Extract the (X, Y) coordinate from the center of the cell holding the provided text.  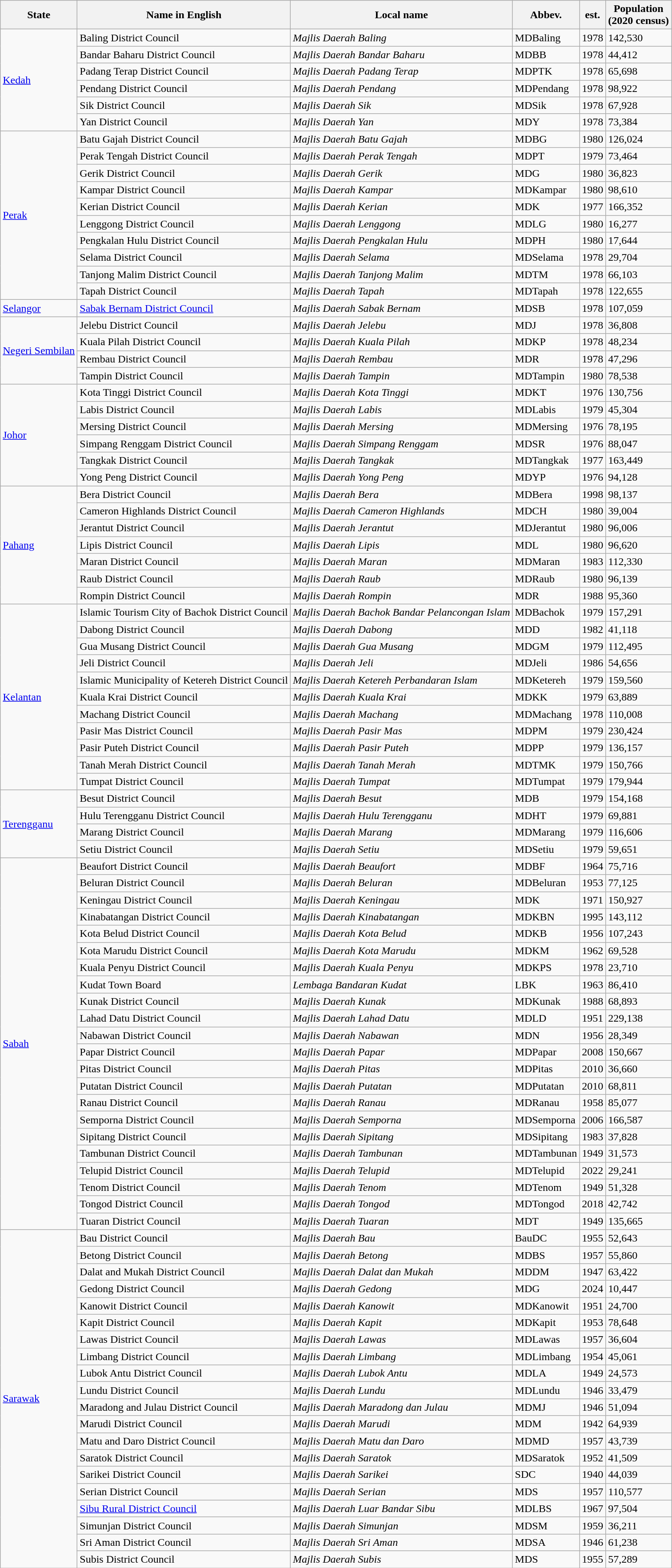
78,538 (639, 376)
98,922 (639, 88)
MDPTK (546, 72)
Nabawan District Council (184, 1035)
Marudi District Council (184, 1424)
107,059 (639, 308)
Lubok Antu District Council (184, 1373)
36,211 (639, 1525)
est. (593, 15)
MDBS (546, 1255)
150,667 (639, 1052)
Kuala Penyu District Council (184, 967)
Majlis Daerah Lahad Datu (401, 1018)
1964 (593, 866)
MDBaling (546, 38)
MDKetereh (546, 680)
Kapit District Council (184, 1323)
112,495 (639, 646)
73,384 (639, 122)
23,710 (639, 967)
Majlis Daerah Pasir Puteh (401, 748)
69,881 (639, 816)
Majlis Daerah Pitas (401, 1069)
MDM (546, 1424)
Lawas District Council (184, 1340)
Tambunan District Council (184, 1154)
MDTangkak (546, 460)
Majlis Daerah Tampin (401, 376)
Majlis Daerah Tuaran (401, 1221)
MDSemporna (546, 1120)
Maran District Council (184, 562)
Gerik District Council (184, 173)
Majlis Daerah Tumpat (401, 782)
Papar District Council (184, 1052)
MDJeli (546, 663)
Bau District Council (184, 1238)
88,047 (639, 443)
Majlis Daerah Simpang Renggam (401, 443)
Local name (401, 15)
Majlis Daerah Tongod (401, 1204)
MDKapit (546, 1323)
41,118 (639, 629)
MDPutatan (546, 1086)
Kanowit District Council (184, 1305)
Semporna District Council (184, 1120)
55,860 (639, 1255)
Majlis Daerah Limbang (401, 1357)
37,828 (639, 1137)
Majlis Daerah Labis (401, 410)
36,808 (639, 325)
94,128 (639, 477)
75,716 (639, 866)
Majlis Daerah Kinabatangan (401, 917)
Majlis Daerah Betong (401, 1255)
MDSB (546, 308)
Machang District Council (184, 714)
63,889 (639, 697)
1986 (593, 663)
MDPapar (546, 1052)
MDY (546, 122)
MDSR (546, 443)
150,766 (639, 764)
229,138 (639, 1018)
MDB (546, 799)
Lundu District Council (184, 1390)
Kerian District Council (184, 207)
150,927 (639, 900)
Tongod District Council (184, 1204)
MDSipitang (546, 1137)
State (39, 15)
Majlis Daerah Serian (401, 1492)
86,410 (639, 984)
17,644 (639, 241)
42,742 (639, 1204)
Marang District Council (184, 832)
135,665 (639, 1221)
68,811 (639, 1086)
Majlis Daerah Sri Aman (401, 1542)
MDTenom (546, 1187)
MDKanowit (546, 1305)
MDL (546, 545)
Majlis Daerah Pasir Mas (401, 731)
MDJerantut (546, 528)
1940 (593, 1475)
Padang Terap District Council (184, 72)
Majlis Daerah Kapit (401, 1323)
Johor (39, 435)
Majlis Daerah Pendang (401, 88)
Majlis Daerah Maran (401, 562)
24,700 (639, 1305)
98,137 (639, 494)
MDPM (546, 731)
Majlis Daerah Lubok Antu (401, 1373)
MDBachok (546, 613)
Majlis Daerah Bandar Baharu (401, 55)
MDMachang (546, 714)
36,823 (639, 173)
95,360 (639, 596)
Mersing District Council (184, 426)
MDMJ (546, 1407)
Majlis Daerah Kerian (401, 207)
Kinabatangan District Council (184, 917)
Tuaran District Council (184, 1221)
Majlis Daerah Setiu (401, 849)
Gua Musang District Council (184, 646)
MDKK (546, 697)
Dalat and Mukah District Council (184, 1272)
Pitas District Council (184, 1069)
33,479 (639, 1390)
MDKM (546, 951)
Majlis Daerah Subis (401, 1559)
Islamic Municipality of Ketereh District Council (184, 680)
73,464 (639, 156)
Majlis Daerah Batu Gajah (401, 139)
Lenggong District Council (184, 223)
Majlis Daerah Papar (401, 1052)
Majlis Daerah Kota Belud (401, 934)
MDLBS (546, 1508)
Kunak District Council (184, 1001)
MDTelupid (546, 1170)
Majlis Daerah Padang Terap (401, 72)
Majlis Daerah Jeli (401, 663)
MDTongod (546, 1204)
Majlis Daerah Ranau (401, 1103)
Beaufort District Council (184, 866)
16,277 (639, 223)
29,704 (639, 258)
Majlis Daerah Telupid (401, 1170)
Majlis Daerah Saratok (401, 1458)
Majlis Daerah Tenom (401, 1187)
45,304 (639, 410)
Kampar District Council (184, 190)
Bandar Baharu District Council (184, 55)
MDLabis (546, 410)
Majlis Daerah Raub (401, 579)
Gedong District Council (184, 1289)
1959 (593, 1525)
MDBeluran (546, 883)
2022 (593, 1170)
MDLimbang (546, 1357)
1952 (593, 1458)
MDTM (546, 275)
54,656 (639, 663)
Yong Peng District Council (184, 477)
47,296 (639, 359)
28,349 (639, 1035)
MDCH (546, 511)
Majlis Daerah Lenggong (401, 223)
MDLD (546, 1018)
MDBera (546, 494)
41,509 (639, 1458)
MDKunak (546, 1001)
Majlis Daerah Sipitang (401, 1137)
MDPP (546, 748)
Kuala Pilah District Council (184, 342)
116,606 (639, 832)
44,412 (639, 55)
Kudat Town Board (184, 984)
1971 (593, 900)
143,112 (639, 917)
MDLawas (546, 1340)
44,039 (639, 1475)
51,328 (639, 1187)
MDLA (546, 1373)
96,139 (639, 579)
MDMersing (546, 426)
MDMaran (546, 562)
Hulu Terengganu District Council (184, 816)
MDSik (546, 105)
Ranau District Council (184, 1103)
MDRanau (546, 1103)
MDBF (546, 866)
1962 (593, 951)
MDPitas (546, 1069)
96,006 (639, 528)
MDRaub (546, 579)
Serian District Council (184, 1492)
142,530 (639, 38)
Majlis Daerah Tanjong Malim (401, 275)
Saratok District Council (184, 1458)
154,168 (639, 799)
Lembaga Bandaran Kudat (401, 984)
51,094 (639, 1407)
Besut District Council (184, 799)
Majlis Daerah Nabawan (401, 1035)
Majlis Daerah Kunak (401, 1001)
Perak (39, 215)
Dabong District Council (184, 629)
Majlis Daerah Dalat dan Mukah (401, 1272)
Majlis Daerah Maradong dan Julau (401, 1407)
2024 (593, 1289)
Majlis Daerah Putatan (401, 1086)
Tanah Merah District Council (184, 764)
MDKPS (546, 967)
Majlis Daerah Kanowit (401, 1305)
MDPH (546, 241)
48,234 (639, 342)
Majlis Daerah Beaufort (401, 866)
Betong District Council (184, 1255)
MDTumpat (546, 782)
10,447 (639, 1289)
Telupid District Council (184, 1170)
Majlis Daerah Luar Bandar Sibu (401, 1508)
Kelantan (39, 697)
Pengkalan Hulu District Council (184, 241)
Setiu District Council (184, 849)
Keningau District Council (184, 900)
Sarikei District Council (184, 1475)
59,651 (639, 849)
157,291 (639, 613)
Majlis Daerah Lawas (401, 1340)
Yan District Council (184, 122)
Sarawak (39, 1398)
MDTampin (546, 376)
Tangkak District Council (184, 460)
MDKB (546, 934)
Negeri Sembilan (39, 350)
Tumpat District Council (184, 782)
43,739 (639, 1441)
Kota Belud District Council (184, 934)
Majlis Daerah Kuala Penyu (401, 967)
Jerantut District Council (184, 528)
Pasir Puteh District Council (184, 748)
MDKBN (546, 917)
112,330 (639, 562)
Majlis Daerah Pengkalan Hulu (401, 241)
MDBG (546, 139)
Majlis Daerah Lipis (401, 545)
Sibu Rural District Council (184, 1508)
130,756 (639, 393)
Majlis Daerah Sarikei (401, 1475)
Majlis Daerah Jelebu (401, 325)
122,655 (639, 291)
96,620 (639, 545)
MDDM (546, 1272)
MDMD (546, 1441)
Majlis Daerah Sabak Bernam (401, 308)
MDLundu (546, 1390)
Terengganu (39, 824)
98,610 (639, 190)
Baling District Council (184, 38)
Majlis Daerah Cameron Highlands (401, 511)
Selama District Council (184, 258)
1954 (593, 1357)
Majlis Daerah Kuala Krai (401, 697)
MDSM (546, 1525)
Abbev. (546, 15)
78,195 (639, 426)
MDLG (546, 223)
Majlis Daerah Gerik (401, 173)
LBK (546, 984)
MDSaratok (546, 1458)
39,004 (639, 511)
52,643 (639, 1238)
Rompin District Council (184, 596)
1942 (593, 1424)
66,103 (639, 275)
Rembau District Council (184, 359)
Bera District Council (184, 494)
MDJ (546, 325)
Majlis Daerah Tambunan (401, 1154)
2008 (593, 1052)
110,577 (639, 1492)
Majlis Daerah Bachok Bandar Pelancongan Islam (401, 613)
Limbang District Council (184, 1357)
Maradong and Julau District Council (184, 1407)
78,648 (639, 1323)
Kota Tinggi District Council (184, 393)
Perak Tengah District Council (184, 156)
Majlis Daerah Tanah Merah (401, 764)
Majlis Daerah Marang (401, 832)
Majlis Daerah Kuala Pilah (401, 342)
Majlis Daerah Dabong (401, 629)
Putatan District Council (184, 1086)
Lipis District Council (184, 545)
Kuala Krai District Council (184, 697)
MDGM (546, 646)
MDPendang (546, 88)
MDPT (546, 156)
57,289 (639, 1559)
MDTambunan (546, 1154)
Majlis Daerah Baling (401, 38)
85,077 (639, 1103)
MDSA (546, 1542)
163,449 (639, 460)
24,573 (639, 1373)
Simpang Renggam District Council (184, 443)
Sri Aman District Council (184, 1542)
Majlis Daerah Yan (401, 122)
Majlis Daerah Mersing (401, 426)
Majlis Daerah Kampar (401, 190)
67,928 (639, 105)
Majlis Daerah Keningau (401, 900)
Majlis Daerah Beluran (401, 883)
1947 (593, 1272)
159,560 (639, 680)
Cameron Highlands District Council (184, 511)
MDSelama (546, 258)
136,157 (639, 748)
Majlis Daerah Rompin (401, 596)
1995 (593, 917)
Majlis Daerah Jerantut (401, 528)
MDMarang (546, 832)
Majlis Daerah Semporna (401, 1120)
Majlis Daerah Sik (401, 105)
Majlis Daerah Matu dan Daro (401, 1441)
Majlis Daerah Kota Marudu (401, 951)
Selangor (39, 308)
Subis District Council (184, 1559)
Islamic Tourism City of Bachok District Council (184, 613)
Majlis Daerah Simunjan (401, 1525)
Majlis Daerah Machang (401, 714)
45,061 (639, 1357)
Majlis Daerah Tangkak (401, 460)
Beluran District Council (184, 883)
Majlis Daerah Rembau (401, 359)
MDBB (546, 55)
166,587 (639, 1120)
230,424 (639, 731)
Sik District Council (184, 105)
Majlis Daerah Gedong (401, 1289)
Majlis Daerah Gua Musang (401, 646)
Batu Gajah District Council (184, 139)
Majlis Daerah Tapah (401, 291)
MDD (546, 629)
Majlis Daerah Yong Peng (401, 477)
MDYP (546, 477)
Majlis Daerah Perak Tengah (401, 156)
Majlis Daerah Hulu Terengganu (401, 816)
Population(2020 census) (639, 15)
61,238 (639, 1542)
1958 (593, 1103)
Jelebu District Council (184, 325)
Sabak Bernam District Council (184, 308)
Majlis Daerah Marudi (401, 1424)
Sabah (39, 1044)
97,504 (639, 1508)
166,352 (639, 207)
77,125 (639, 883)
Tanjong Malim District Council (184, 275)
Majlis Daerah Bera (401, 494)
36,604 (639, 1340)
29,241 (639, 1170)
Majlis Daerah Bau (401, 1238)
Simunjan District Council (184, 1525)
SDC (546, 1475)
Tapah District Council (184, 291)
MDKampar (546, 190)
MDSetiu (546, 849)
Majlis Daerah Selama (401, 258)
107,243 (639, 934)
2006 (593, 1120)
63,422 (639, 1272)
Lahad Datu District Council (184, 1018)
179,944 (639, 782)
64,939 (639, 1424)
MDHT (546, 816)
Jeli District Council (184, 663)
69,528 (639, 951)
MDTMK (546, 764)
2018 (593, 1204)
Kedah (39, 80)
31,573 (639, 1154)
MDKT (546, 393)
65,698 (639, 72)
MDT (546, 1221)
Tampin District Council (184, 376)
36,660 (639, 1069)
MDN (546, 1035)
BauDC (546, 1238)
Labis District Council (184, 410)
Majlis Daerah Lundu (401, 1390)
Sipitang District Council (184, 1137)
68,893 (639, 1001)
Raub District Council (184, 579)
Kota Marudu District Council (184, 951)
1982 (593, 629)
Name in English (184, 15)
Tenom District Council (184, 1187)
MDKP (546, 342)
Pasir Mas District Council (184, 731)
Majlis Daerah Besut (401, 799)
Matu and Daro District Council (184, 1441)
Pahang (39, 545)
MDTapah (546, 291)
Pendang District Council (184, 88)
126,024 (639, 139)
1967 (593, 1508)
110,008 (639, 714)
Majlis Daerah Ketereh Perbandaran Islam (401, 680)
1998 (593, 494)
1963 (593, 984)
Majlis Daerah Kota Tinggi (401, 393)
